Capture the cell that displays the provided text and extract its [X, Y] central coordinate. 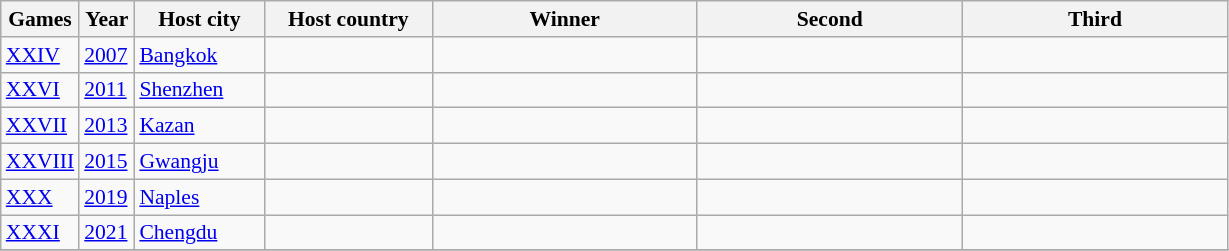
2015 [106, 162]
XXIV [40, 55]
XXX [40, 197]
Chengdu [199, 233]
2011 [106, 90]
Naples [199, 197]
Year [106, 19]
XXXI [40, 233]
Shenzhen [199, 90]
Bangkok [199, 55]
Second [830, 19]
2013 [106, 126]
XXVIII [40, 162]
Games [40, 19]
Third [1094, 19]
2019 [106, 197]
Host city [199, 19]
2007 [106, 55]
Kazan [199, 126]
XXVII [40, 126]
Gwangju [199, 162]
Winner [564, 19]
Host country [348, 19]
XXVI [40, 90]
2021 [106, 233]
